Scan for the cell matching the given text and deliver its [x, y] coordinate at center. 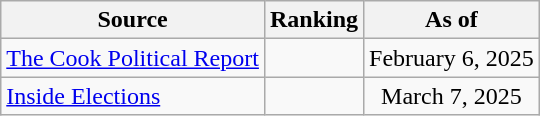
March 7, 2025 [452, 96]
Source [133, 20]
Inside Elections [133, 96]
The Cook Political Report [133, 58]
Ranking [314, 20]
As of [452, 20]
February 6, 2025 [452, 58]
